Locate the cell with the specified text and output its (X, Y) center coordinate. 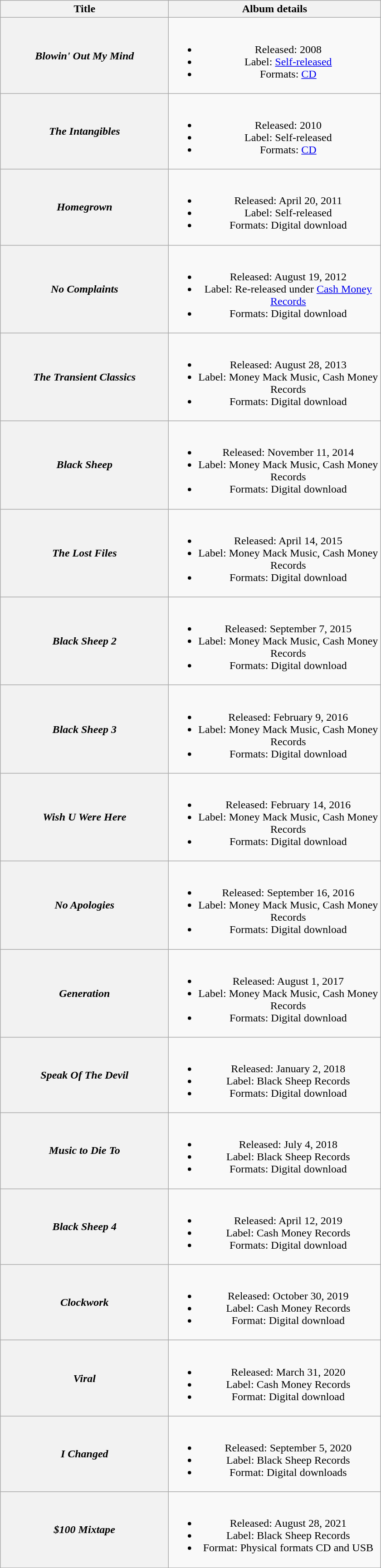
Released: February 9, 2016Label: Money Mack Music, Cash Money RecordsFormats: Digital download (275, 729)
The Intangibles (84, 132)
Released: April 12, 2019Label: Cash Money RecordsFormats: Digital download (275, 1226)
Title (84, 9)
Released: February 14, 2016Label: Money Mack Music, Cash Money RecordsFormats: Digital download (275, 817)
Released: April 14, 2015Label: Money Mack Music, Cash Money RecordsFormats: Digital download (275, 553)
Black Sheep 3 (84, 729)
No Apologies (84, 905)
Homegrown (84, 207)
Released: November 11, 2014Label: Money Mack Music, Cash Money RecordsFormats: Digital download (275, 465)
Released: August 19, 2012Label: Re-released under Cash Money RecordsFormats: Digital download (275, 289)
No Complaints (84, 289)
The Transient Classics (84, 377)
Released: August 1, 2017Label: Money Mack Music, Cash Money RecordsFormats: Digital download (275, 993)
Released: July 4, 2018Label: Black Sheep RecordsFormats: Digital download (275, 1151)
Blowin' Out My Mind (84, 55)
Released: January 2, 2018Label: Black Sheep RecordsFormats: Digital download (275, 1075)
Clockwork (84, 1303)
Released: September 16, 2016Label: Money Mack Music, Cash Money RecordsFormats: Digital download (275, 905)
Released: March 31, 2020Label: Cash Money RecordsFormat: Digital download (275, 1378)
$100 Mixtape (84, 1529)
Music to Die To (84, 1151)
Viral (84, 1378)
Speak Of The Devil (84, 1075)
Released: August 28, 2013Label: Money Mack Music, Cash Money RecordsFormats: Digital download (275, 377)
Generation (84, 993)
Released: 2008Label: Self-releasedFormats: CD (275, 55)
Wish U Were Here (84, 817)
Released: April 20, 2011Label: Self-releasedFormats: Digital download (275, 207)
Album details (275, 9)
Released: September 5, 2020Label: Black Sheep RecordsFormat: Digital downloads (275, 1454)
Released: September 7, 2015Label: Money Mack Music, Cash Money RecordsFormats: Digital download (275, 641)
I Changed (84, 1454)
Released: October 30, 2019Label: Cash Money RecordsFormat: Digital download (275, 1303)
Black Sheep 2 (84, 641)
Released: August 28, 2021Label: Black Sheep RecordsFormat: Physical formats CD and USB (275, 1529)
The Lost Files (84, 553)
Black Sheep 4 (84, 1226)
Released: 2010Label: Self-releasedFormats: CD (275, 132)
Black Sheep (84, 465)
